Detect which cell encompasses the target text, then output its (X, Y) center coordinate. 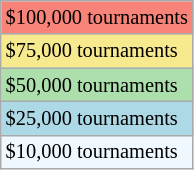
$10,000 tournaments (97, 152)
$100,000 tournaments (97, 17)
$50,000 tournaments (97, 85)
$75,000 tournaments (97, 51)
$25,000 tournaments (97, 118)
